Locate the cell with the specified text and output its [x, y] center coordinate. 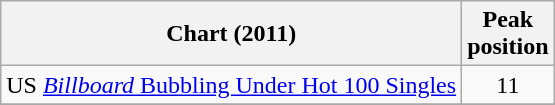
Peakposition [508, 34]
Chart (2011) [232, 34]
US Billboard Bubbling Under Hot 100 Singles [232, 85]
11 [508, 85]
